Output the (x, y) coordinate of the center of the cell containing the given text.  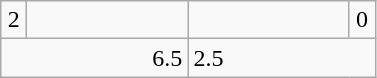
6.5 (94, 58)
2.5 (282, 58)
2 (14, 20)
0 (362, 20)
